Extract the (X, Y) coordinate from the center of the cell holding the provided text.  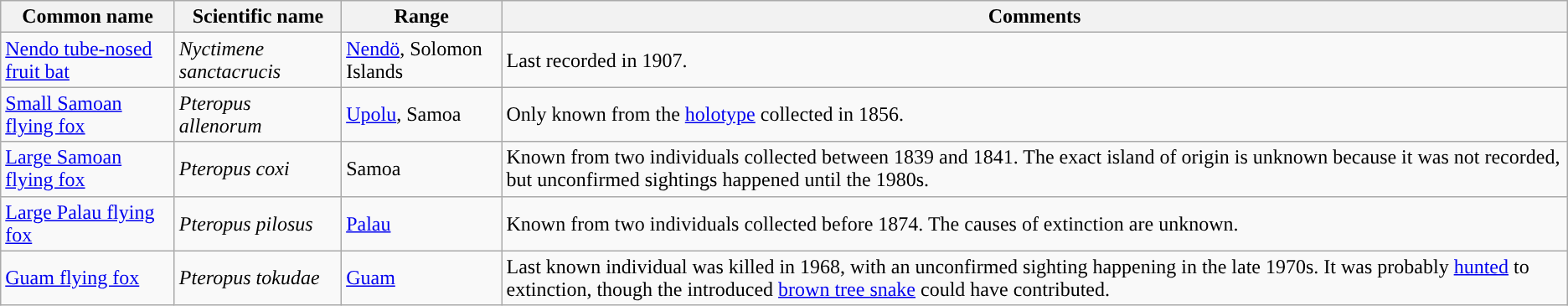
Guam flying fox (88, 278)
Pteropus tokudae (258, 278)
Known from two individuals collected before 1874. The causes of extinction are unknown. (1034, 223)
Only known from the holotype collected in 1856. (1034, 114)
Large Samoan flying fox (88, 169)
Nendö, Solomon Islands (422, 60)
Range (422, 17)
Small Samoan flying fox (88, 114)
Pteropus allenorum (258, 114)
Palau (422, 223)
Upolu, Samoa (422, 114)
Scientific name (258, 17)
Samoa (422, 169)
Pteropus pilosus (258, 223)
Pteropus coxi (258, 169)
Nendo tube-nosed fruit bat (88, 60)
Large Palau flying fox (88, 223)
Last recorded in 1907. (1034, 60)
Guam (422, 278)
Comments (1034, 17)
Common name (88, 17)
Nyctimene sanctacrucis (258, 60)
